Identify which cell holds the provided text, then report its [x, y] central coordinate. 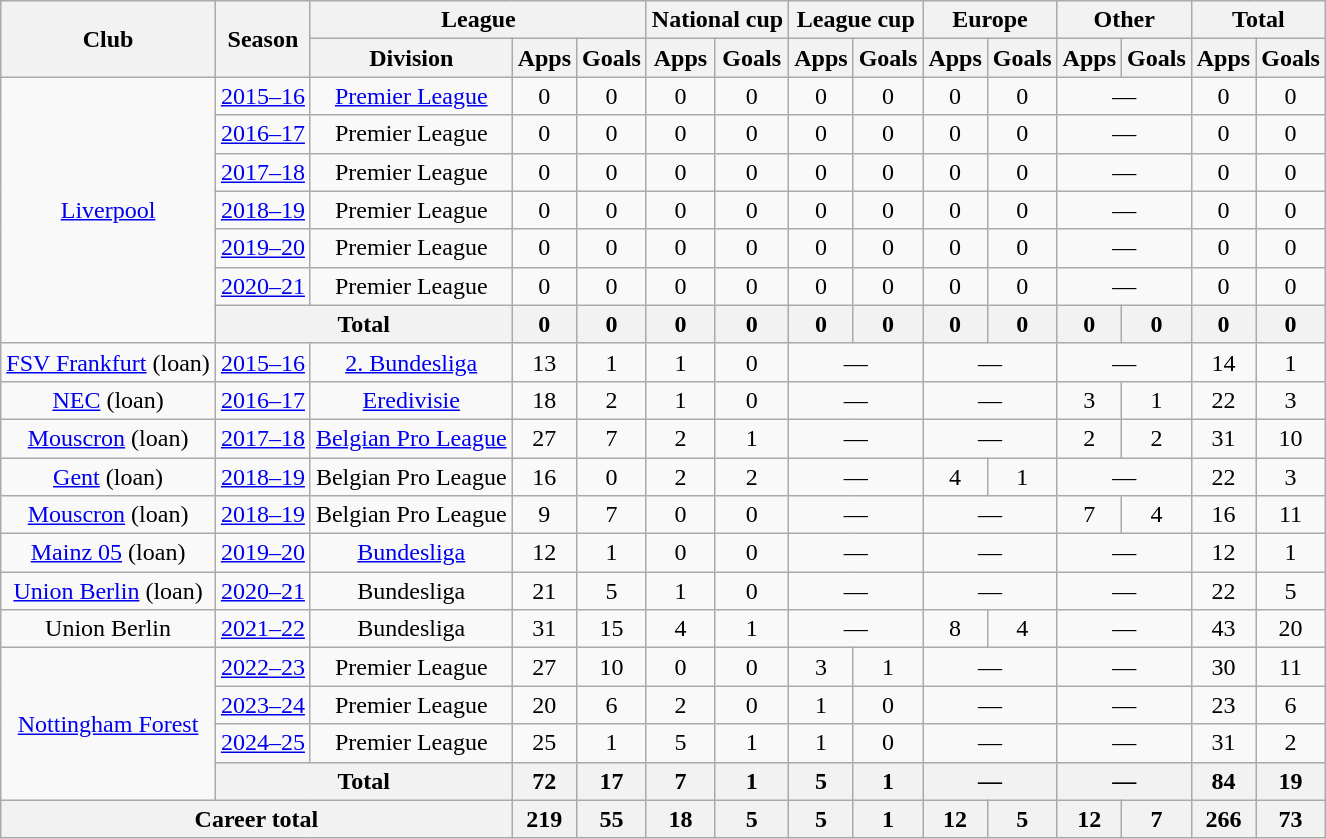
25 [544, 743]
14 [1223, 362]
Nottingham Forest [108, 724]
Liverpool [108, 210]
League [478, 20]
30 [1223, 667]
43 [1223, 629]
Europe [990, 20]
2. Bundesliga [411, 362]
League cup [856, 20]
Club [108, 39]
Mainz 05 (loan) [108, 553]
9 [544, 515]
Gent (loan) [108, 477]
13 [544, 362]
266 [1223, 819]
Eredivisie [411, 400]
Division [411, 58]
Other [1124, 20]
NEC (loan) [108, 400]
8 [955, 629]
2021–22 [262, 629]
21 [544, 591]
19 [1291, 781]
84 [1223, 781]
Union Berlin (loan) [108, 591]
15 [612, 629]
72 [544, 781]
FSV Frankfurt (loan) [108, 362]
219 [544, 819]
Career total [256, 819]
Season [262, 39]
2022–23 [262, 667]
55 [612, 819]
17 [612, 781]
National cup [717, 20]
2024–25 [262, 743]
23 [1223, 705]
2023–24 [262, 705]
Union Berlin [108, 629]
73 [1291, 819]
